Return [X, Y] of the center of cell containing provided text 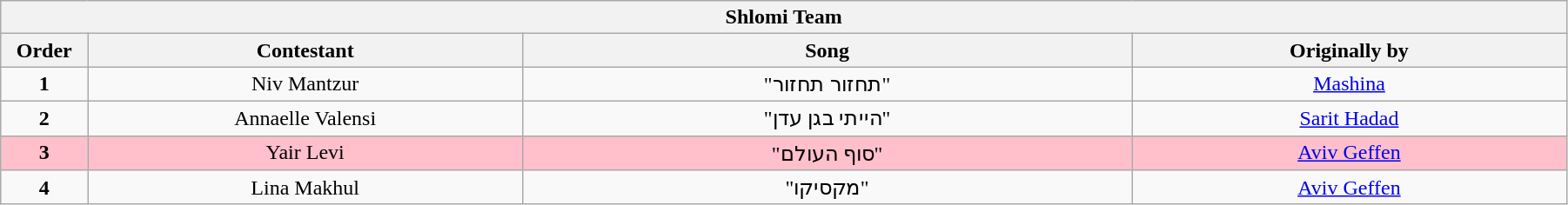
Order [44, 50]
"הייתי בגן עדן" [828, 118]
4 [44, 188]
Contestant [305, 50]
1 [44, 84]
Lina Makhul [305, 188]
Sarit Hadad [1349, 118]
Mashina [1349, 84]
Yair Levi [305, 153]
Niv Mantzur [305, 84]
"מקסיקו" [828, 188]
3 [44, 153]
"סוף העולם" [828, 153]
2 [44, 118]
Song [828, 50]
Originally by [1349, 50]
Shlomi Team [784, 17]
Annaelle Valensi [305, 118]
"תחזור תחזור" [828, 84]
